Capture the cell that displays the provided text and extract its [x, y] central coordinate. 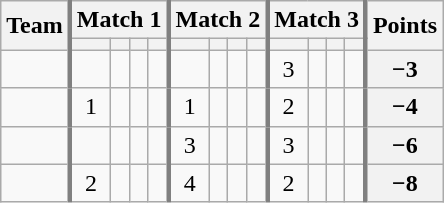
−8 [404, 183]
−6 [404, 145]
−4 [404, 107]
Match 1 [120, 20]
Match 3 [316, 20]
−3 [404, 69]
Points [404, 26]
Match 2 [218, 20]
Team [36, 26]
4 [188, 183]
